Output the (x, y) coordinate of the center of the cell containing the given text.  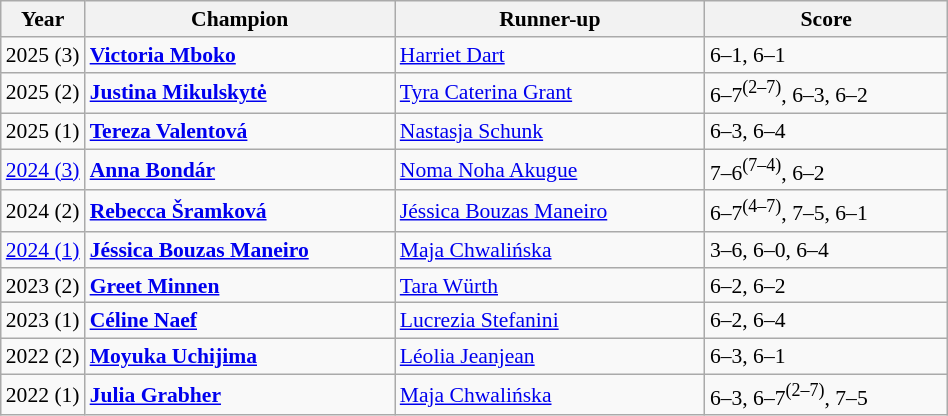
Champion (240, 19)
6–7(2–7), 6–3, 6–2 (826, 92)
Céline Naef (240, 321)
Tara Würth (550, 286)
Victoria Mboko (240, 55)
6–2, 6–2 (826, 286)
Lucrezia Stefanini (550, 321)
Harriet Dart (550, 55)
Anna Bondár (240, 170)
Year (43, 19)
2025 (1) (43, 132)
2023 (2) (43, 286)
2024 (2) (43, 212)
Runner-up (550, 19)
6–3, 6–4 (826, 132)
Tereza Valentová (240, 132)
2024 (3) (43, 170)
2022 (2) (43, 357)
Moyuka Uchijima (240, 357)
2024 (1) (43, 250)
6–1, 6–1 (826, 55)
7–6(7–4), 6–2 (826, 170)
2022 (1) (43, 394)
2025 (2) (43, 92)
Greet Minnen (240, 286)
6–3, 6–1 (826, 357)
Rebecca Šramková (240, 212)
Tyra Caterina Grant (550, 92)
Julia Grabher (240, 394)
2023 (1) (43, 321)
Justina Mikulskytė (240, 92)
Noma Noha Akugue (550, 170)
6–7(4–7), 7–5, 6–1 (826, 212)
Score (826, 19)
6–2, 6–4 (826, 321)
Léolia Jeanjean (550, 357)
2025 (3) (43, 55)
Nastasja Schunk (550, 132)
6–3, 6–7(2–7), 7–5 (826, 394)
3–6, 6–0, 6–4 (826, 250)
